Return the (X, Y) coordinate for the center point of the cell that contains the specified text.  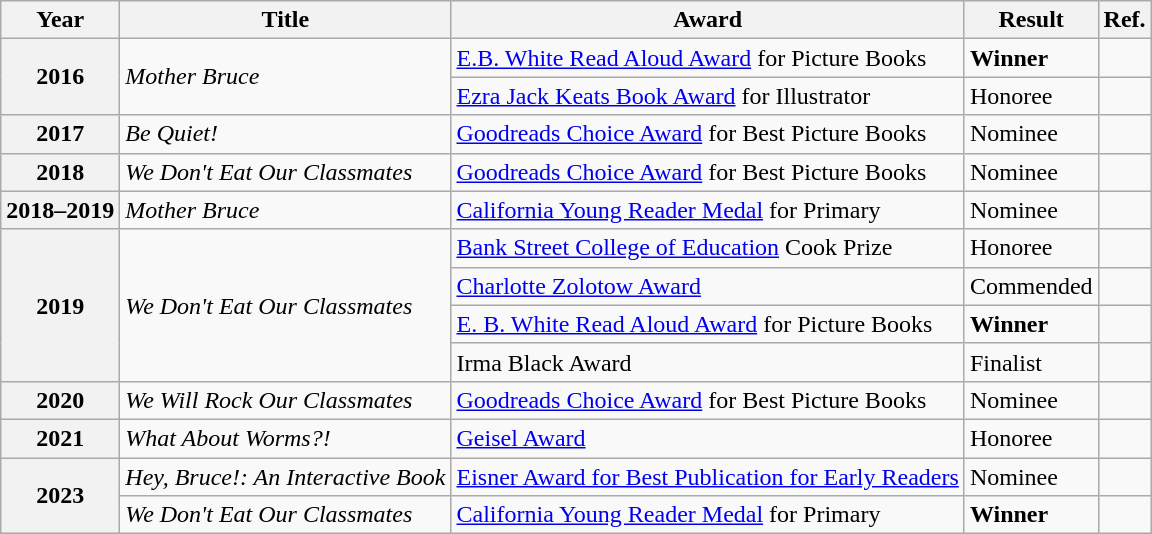
Title (286, 20)
E. B. White Read Aloud Award for Picture Books (708, 324)
Year (60, 20)
Award (708, 20)
2019 (60, 305)
2018–2019 (60, 210)
2017 (60, 134)
2020 (60, 400)
2023 (60, 496)
Ezra Jack Keats Book Award for Illustrator (708, 96)
Ref. (1124, 20)
What About Worms?! (286, 438)
2016 (60, 77)
Bank Street College of Education Cook Prize (708, 248)
We Will Rock Our Classmates (286, 400)
Irma Black Award (708, 362)
2018 (60, 172)
Be Quiet! (286, 134)
E.B. White Read Aloud Award for Picture Books (708, 58)
Charlotte Zolotow Award (708, 286)
Eisner Award for Best Publication for Early Readers (708, 477)
2021 (60, 438)
Hey, Bruce!: An Interactive Book (286, 477)
Result (1031, 20)
Finalist (1031, 362)
Commended (1031, 286)
Geisel Award (708, 438)
